From the cell containing the given text, extract its center point as (X, Y) coordinate. 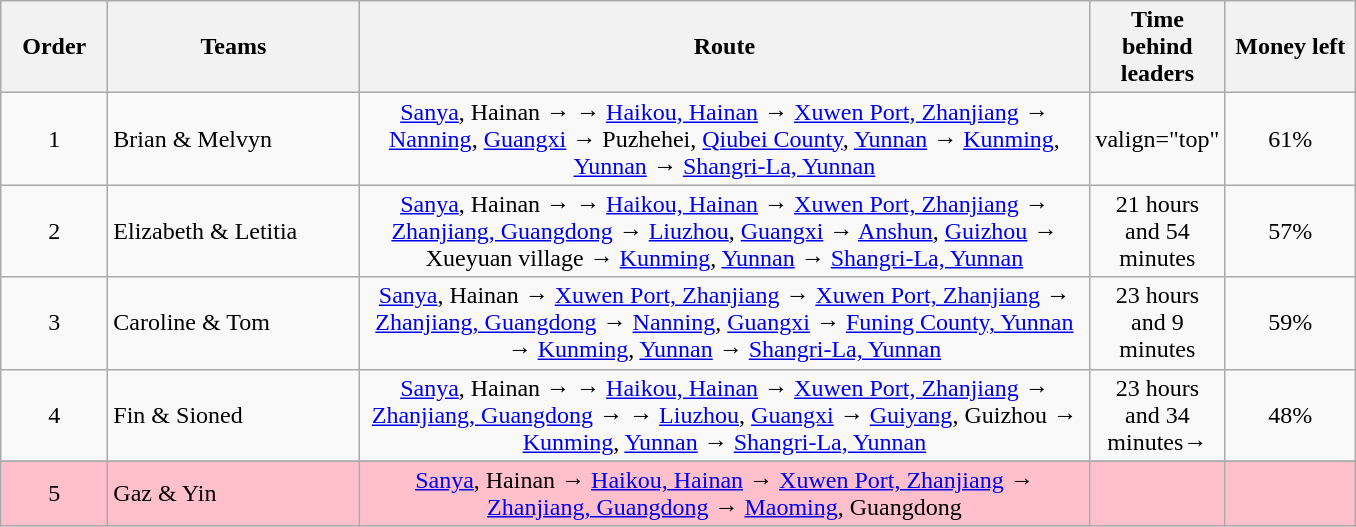
1 (54, 139)
Time behind leaders (1158, 47)
23 hours and 34 minutes→ (1158, 415)
Brian & Melvyn (234, 139)
48% (1290, 415)
Sanya, Hainan → → Haikou, Hainan → Xuwen Port, Zhanjiang → Nanning, Guangxi → Puzhehei, Qiubei County, Yunnan → Kunming, Yunnan → Shangri-La, Yunnan (724, 139)
Order (54, 47)
Gaz & Yin (234, 494)
21 hours and 54 minutes (1158, 231)
Money left (1290, 47)
valign="top" (1158, 139)
Teams (234, 47)
2 (54, 231)
Caroline & Tom (234, 323)
Elizabeth & Letitia (234, 231)
4 (54, 415)
3 (54, 323)
Fin & Sioned (234, 415)
57% (1290, 231)
Sanya, Hainan → Haikou, Hainan → Xuwen Port, Zhanjiang → Zhanjiang, Guangdong → Maoming, Guangdong (724, 494)
59% (1290, 323)
Route (724, 47)
23 hours and 9 minutes (1158, 323)
5 (54, 494)
61% (1290, 139)
